Locate the cell with the specified text and output its [X, Y] center coordinate. 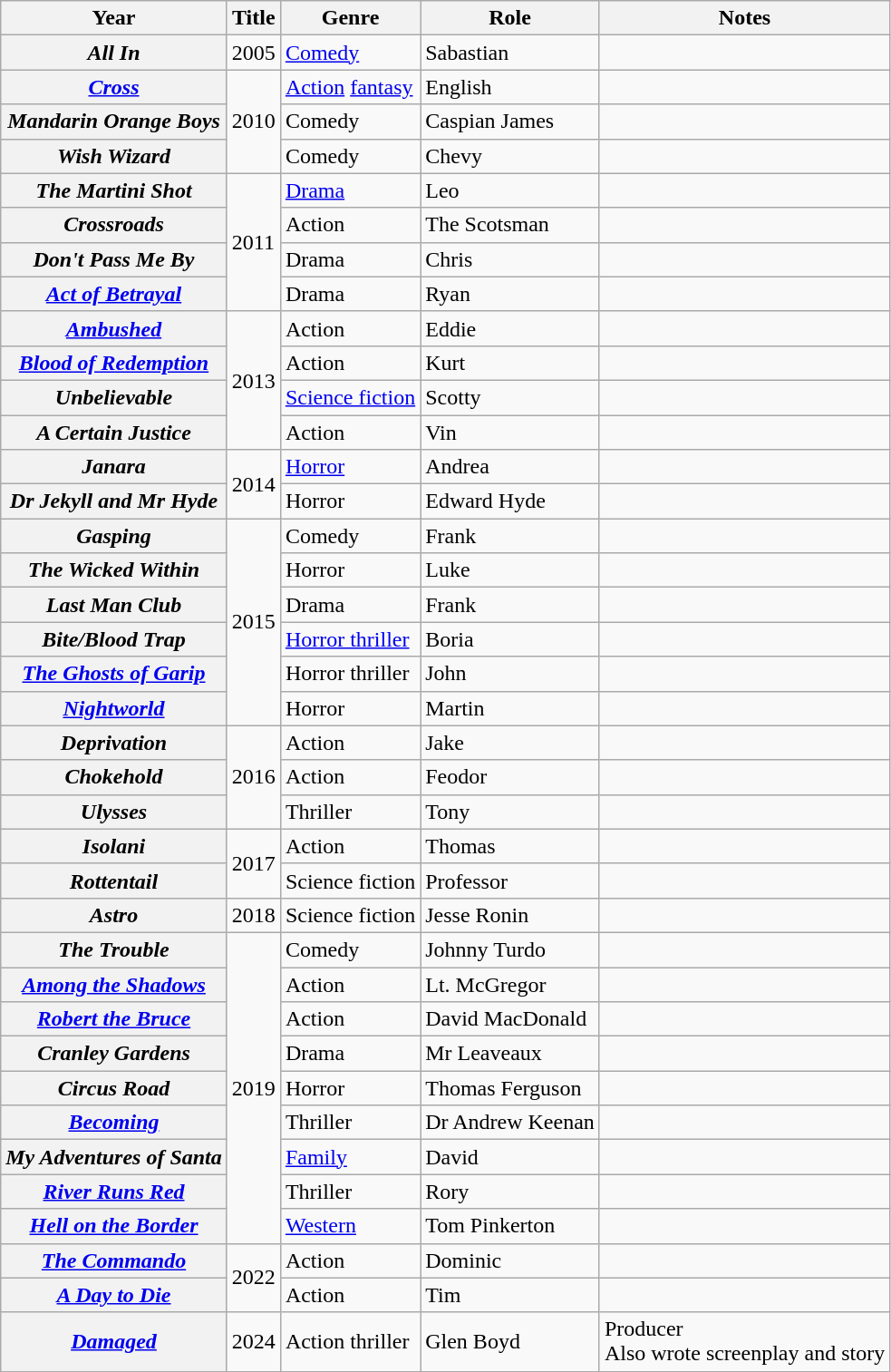
Boria [510, 639]
A Certain Justice [114, 433]
Wish Wizard [114, 156]
Chevy [510, 156]
The Commando [114, 1260]
Tim [510, 1295]
Action fantasy [350, 87]
All In [114, 53]
Johnny Turdo [510, 949]
2017 [254, 863]
Notes [744, 18]
The Martini Shot [114, 190]
2016 [254, 777]
Action thriller [350, 1342]
Chris [510, 259]
Ryan [510, 294]
Scotty [510, 397]
Andrea [510, 467]
English [510, 87]
Jake [510, 743]
Hell on the Border [114, 1226]
Glen Boyd [510, 1342]
Last Man Club [114, 605]
Mandarin Orange Boys [114, 122]
2011 [254, 242]
Ambushed [114, 328]
Title [254, 18]
Rory [510, 1192]
2018 [254, 915]
Astro [114, 915]
Thomas [510, 846]
2022 [254, 1278]
Mr Leaveaux [510, 1054]
A Day to Die [114, 1295]
David [510, 1157]
2014 [254, 484]
Don't Pass Me By [114, 259]
Professor [510, 881]
Luke [510, 570]
Crossroads [114, 225]
Vin [510, 433]
2024 [254, 1342]
Circus Road [114, 1088]
Lt. McGregor [510, 984]
Tony [510, 812]
David MacDonald [510, 1019]
Dominic [510, 1260]
Isolani [114, 846]
ProducerAlso wrote screenplay and story [744, 1342]
Family [350, 1157]
Martin [510, 708]
Damaged [114, 1342]
Tom Pinkerton [510, 1226]
Chokehold [114, 777]
Becoming [114, 1123]
Dr Jekyll and Mr Hyde [114, 501]
The Trouble [114, 949]
Ulysses [114, 812]
Genre [350, 18]
Rottentail [114, 881]
The Ghosts of Garip [114, 674]
Sabastian [510, 53]
Cranley Gardens [114, 1054]
Caspian James [510, 122]
Eddie [510, 328]
Among the Shadows [114, 984]
Deprivation [114, 743]
Act of Betrayal [114, 294]
Year [114, 18]
Dr Andrew Keenan [510, 1123]
2010 [254, 122]
Gasping [114, 536]
Feodor [510, 777]
My Adventures of Santa [114, 1157]
Thomas Ferguson [510, 1088]
Leo [510, 190]
Blood of Redemption [114, 363]
2005 [254, 53]
John [510, 674]
Kurt [510, 363]
Unbelievable [114, 397]
Jesse Ronin [510, 915]
Janara [114, 467]
Edward Hyde [510, 501]
Robert the Bruce [114, 1019]
Cross [114, 87]
Bite/Blood Trap [114, 639]
The Wicked Within [114, 570]
Nightworld [114, 708]
Role [510, 18]
2019 [254, 1088]
2015 [254, 622]
2013 [254, 380]
River Runs Red [114, 1192]
The Scotsman [510, 225]
Western [350, 1226]
